From the cell containing the given text, extract its center point as [X, Y] coordinate. 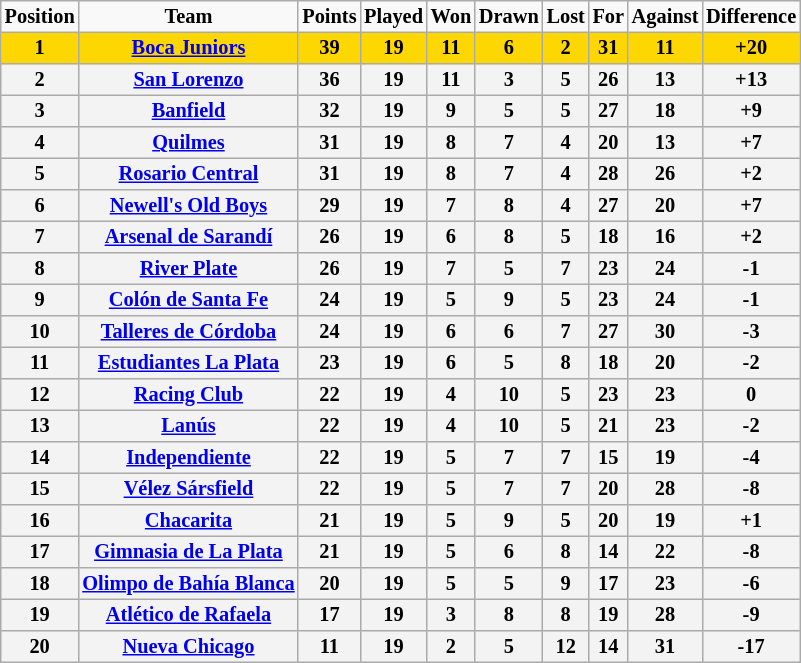
Colón de Santa Fe [188, 300]
Won [451, 17]
39 [329, 48]
Team [188, 17]
Estudiantes La Plata [188, 363]
36 [329, 80]
River Plate [188, 269]
0 [751, 395]
Lanús [188, 426]
-6 [751, 584]
+1 [751, 521]
32 [329, 111]
Points [329, 17]
Atlético de Rafaela [188, 615]
Talleres de Córdoba [188, 332]
-3 [751, 332]
-17 [751, 647]
Quilmes [188, 143]
Arsenal de Sarandí [188, 237]
Newell's Old Boys [188, 206]
Lost [566, 17]
Chacarita [188, 521]
-4 [751, 458]
Racing Club [188, 395]
Independiente [188, 458]
Against [665, 17]
-9 [751, 615]
+20 [751, 48]
San Lorenzo [188, 80]
For [608, 17]
Difference [751, 17]
Banfield [188, 111]
Nueva Chicago [188, 647]
1 [40, 48]
Boca Juniors [188, 48]
30 [665, 332]
Vélez Sársfield [188, 489]
Gimnasia de La Plata [188, 552]
Drawn [509, 17]
+9 [751, 111]
Rosario Central [188, 174]
Olimpo de Bahía Blanca [188, 584]
+13 [751, 80]
Position [40, 17]
29 [329, 206]
Played [393, 17]
